Scan for the cell matching the given text and deliver its (x, y) coordinate at center. 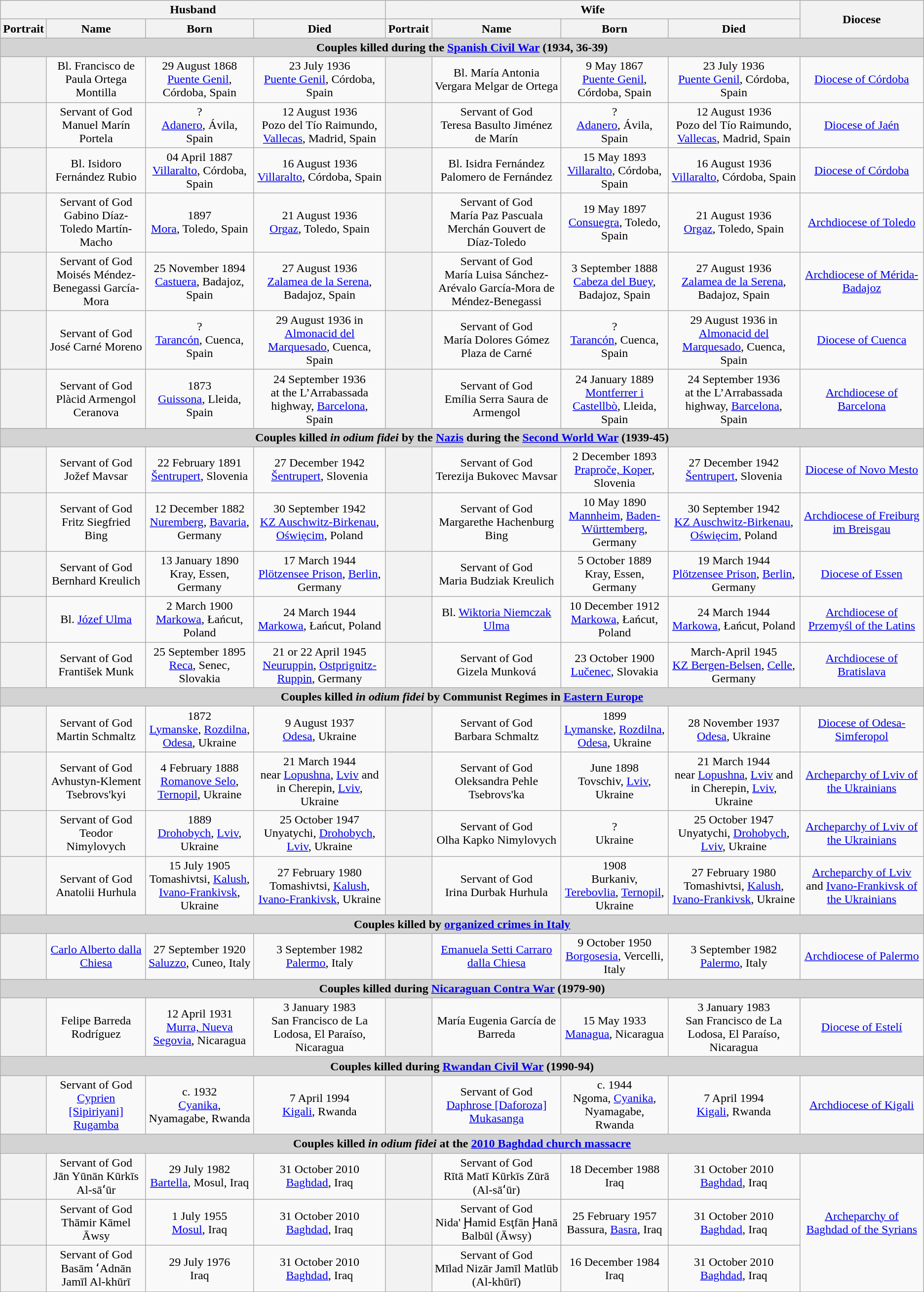
9 October 1950 Borgosesia, Vercelli, Italy (615, 956)
Bl. Wiktoria Niemczak Ulma (497, 620)
Servant of God Moisés Méndez-Benegassi García-Mora (96, 281)
Archeparchy of Baghdad of the Syrians (862, 1222)
29 July 1976 Iraq (199, 1269)
Emanuela Setti Carraro dalla Chiesa (497, 956)
25 February 1957 Bassura, Basra, Iraq (615, 1222)
Husband (193, 10)
9 May 1867 Puente Genil, Córdoba, Spain (615, 79)
Servant of GodBarbara Schmaltz (497, 729)
16 December 1984 Iraq (615, 1269)
Servant of God Teresa Basulto Jiménez de Marín (497, 125)
25 November 1894 Castuera, Badajoz, Spain (199, 281)
Servant of GodMartin Schmaltz (96, 729)
Archeparchy of Lviv and Ivano-Frankivsk of the Ukrainians (862, 886)
Archdiocese of Kigali (862, 1105)
3 September 1888 Cabeza del Buey, Badajoz, Spain (615, 281)
Wife (592, 10)
Servant of God María Luisa Sánchez-Arévalo García-Mora de Méndez-Benegassi (497, 281)
15 July 1905 Tomashivtsi, Kalush, Ivano-Frankivsk, Ukraine (199, 886)
04 April 1887 Villaralto, Córdoba, Spain (199, 170)
Archdiocese of Toledo (862, 222)
Servant of God Anatolii Hurhula (96, 886)
Servant of God Plàcid Armengol Ceranova (96, 399)
Felipe Barreda Rodríguez (96, 1027)
Servant of God María Paz Pascuala Merchán Gouvert de Díaz-Toledo (497, 222)
Bl. Isidoro Fernández Rubio (96, 170)
1 July 1955 Mosul, Iraq (199, 1222)
Servant of God Fritz Siegfried Bing (96, 522)
Servant of God Basām ʻAdnān Jamīl Al-khūrī (96, 1269)
1873 Guissona, Lleida, Spain (199, 399)
Couples killed during the Spanish Civil War (1934, 36-39) (462, 47)
? Ukraine (615, 833)
22 February 1891 Šentrupert, Slovenia (199, 470)
Archdiocese of Freiburg im Breisgau (862, 522)
June 1898 Tovschiv, Lviv, Ukraine (615, 781)
Bl. Isidra Fernández Palomero de Fernández (497, 170)
15 May 1893 Villaralto, Córdoba, Spain (615, 170)
Couples killed during Rwandan Civil War (1990-94) (462, 1066)
12 December 1882 Nuremberg, Bavaria, Germany (199, 522)
21 or 22 April 1945 Neuruppin, Ostprignitz-Ruppin, Germany (320, 665)
Servant of GodOleksandra Pehle Tsebrovs'ka (497, 781)
Servant of God Irina Durbak Hurhula (497, 886)
Couples killed in odium fidei by the Nazis during the Second World War (1939-45) (462, 437)
Archdiocese of Barcelona (862, 399)
1897 Mora, Toledo, Spain (199, 222)
Servant of God Terezija Bukovec Mavsar (497, 470)
Couples killed in odium fidei at the 2010 Baghdad church massacre (462, 1143)
Bl. Józef Ulma (96, 620)
Servant of God Bernhard Kreulich (96, 574)
Diocese of Essen (862, 574)
Servant of God Mīlad Nizār Jamīl Matlūb (Al-khūrī) (497, 1269)
Diocese of Estelí (862, 1027)
9 August 1937 Odesa, Ukraine (320, 729)
Servant of God Teodor Nimylovych (96, 833)
c. 1932 Cyanika, Nyamagabe, Rwanda (199, 1105)
Couples killed during Nicaraguan Contra War (1979-90) (462, 988)
Servant of God František Munk (96, 665)
Servant of God Rītā Matī Kūrkīs Zūrā (Al-sāʻūr) (497, 1176)
Couples killed in odium fidei by Communist Regimes in Eastern Europe (462, 697)
Servant of God Emília Serra Saura de Armengol (497, 399)
1889 Drohobych, Lviv, Ukraine (199, 833)
17 March 1944 Plötzensee Prison, Berlin, Germany (320, 574)
1899 Lymanske, Rozdilna, Odesa, Ukraine (615, 729)
Servant of God Olha Kapko Nimylovych (497, 833)
1872 Lymanske, Rozdilna, Odesa, Ukraine (199, 729)
María Eugenia García de Barreda (497, 1027)
Servant of GodAvhustyn-Klement Tsebrovs'kyi (96, 781)
Diocese of Jaén (862, 125)
Archdiocese of Palermo (862, 956)
Servant of God Daphrose [Daforoza] Mukasanga (497, 1105)
Bl. Francisco de Paula Ortega Montilla (96, 79)
1908 Burkaniv, Terebovlia, Ternopil, Ukraine (615, 886)
2 March 1900 Markowa, Łańcut, Poland (199, 620)
Servant of God Nida' Ḩamid Esţfān Ḩanā Balbūl (Āwsy) (497, 1222)
Servant of God Maria Budziak Kreulich (497, 574)
Servant of God José Carné Moreno (96, 340)
29 August 1868 Puente Genil, Córdoba, Spain (199, 79)
28 November 1937 Odesa, Ukraine (733, 729)
Carlo Alberto dalla Chiesa (96, 956)
Servant of God Gizela Munková (497, 665)
19 May 1897 Consuegra, Toledo, Spain (615, 222)
10 May 1890 Mannheim, Baden-Württemberg, Germany (615, 522)
Servant of God María Dolores Gómez Plaza de Carné (497, 340)
25 September 1895 Reca, Senec, Slovakia (199, 665)
15 May 1933 Managua, Nicaragua (615, 1027)
Diocese of Novo Mesto (862, 470)
Diocese (862, 19)
Diocese of Odesa-Simferopol (862, 729)
Diocese of Cuenca (862, 340)
Servant of God Jān Yūnān Kūrkīs Al-sāʻūr (96, 1176)
Archdiocese of Przemyśl of the Latins (862, 620)
Servant of God Gabino Díaz-Toledo Martín-Macho (96, 222)
Archdiocese of Bratislava (862, 665)
Couples killed by organized crimes in Italy (462, 924)
18 December 1988 Iraq (615, 1176)
10 December 1912 Markowa, Łańcut, Poland (615, 620)
13 January 1890 Kray, Essen, Germany (199, 574)
27 September 1920 Saluzzo, Cuneo, Italy (199, 956)
Archdiocese of Mérida-Badajoz (862, 281)
Servant of God Manuel Marín Portela (96, 125)
2 December 1893 Praproče, Koper, Slovenia (615, 470)
19 March 1944 Plötzensee Prison, Berlin, Germany (733, 574)
24 January 1889 Montferrer i Castellbò, Lleida, Spain (615, 399)
5 October 1889 Kray, Essen, Germany (615, 574)
Servant of God Cyprien [Sipiriyani] Rugamba (96, 1105)
12 April 1931 Murra, Nueva Segovia, Nicaragua (199, 1027)
23 October 1900 Lučenec, Slovakia (615, 665)
Bl. María Antonia Vergara Melgar de Ortega (497, 79)
March-April 1945 KZ Bergen-Belsen, Celle, Germany (733, 665)
4 February 1888 Romanove Selo, Ternopil, Ukraine (199, 781)
29 July 1982 Bartella, Mosul, Iraq (199, 1176)
Servant of God Thāmir Kāmel Āwsy (96, 1222)
c. 1944 Ngoma, Cyanika, Nyamagabe, Rwanda (615, 1105)
Servant of God Margarethe Hachenburg Bing (497, 522)
Servant of God Jožef Mavsar (96, 470)
